Find where the given text appears and provide that cell's center as (x, y) coordinate. 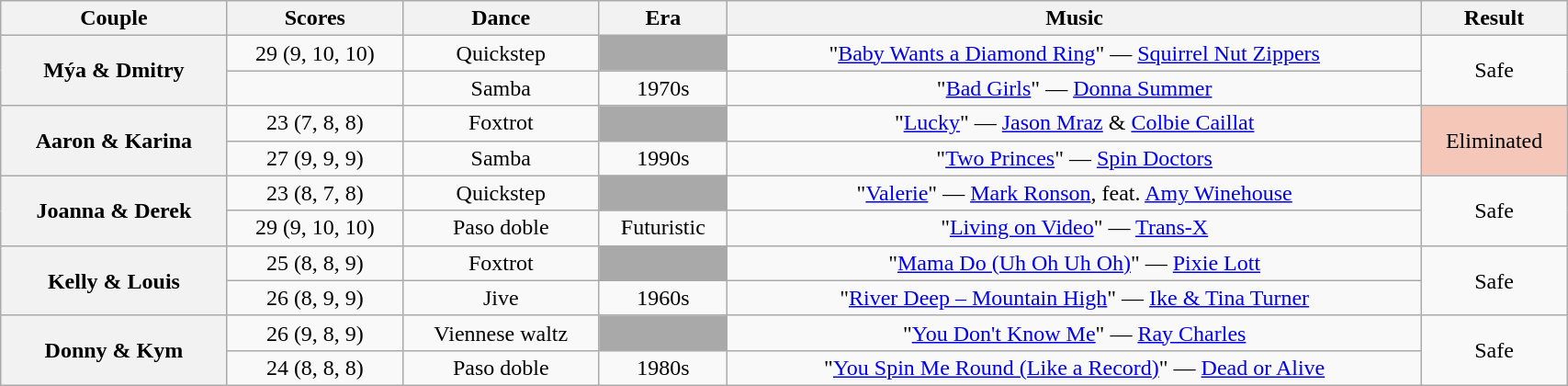
"Mama Do (Uh Oh Uh Oh)" — Pixie Lott (1075, 263)
Joanna & Derek (114, 210)
Eliminated (1494, 141)
Music (1075, 18)
27 (9, 9, 9) (315, 158)
23 (8, 7, 8) (315, 193)
"Bad Girls" — Donna Summer (1075, 88)
"Valerie" — Mark Ronson, feat. Amy Winehouse (1075, 193)
Jive (502, 298)
Dance (502, 18)
Mýa & Dmitry (114, 71)
"Living on Video" — Trans-X (1075, 228)
26 (9, 8, 9) (315, 333)
26 (8, 9, 9) (315, 298)
Donny & Kym (114, 350)
Kelly & Louis (114, 280)
"You Don't Know Me" — Ray Charles (1075, 333)
1990s (663, 158)
24 (8, 8, 8) (315, 368)
"Two Princes" — Spin Doctors (1075, 158)
"You Spin Me Round (Like a Record)" — Dead or Alive (1075, 368)
25 (8, 8, 9) (315, 263)
"Baby Wants a Diamond Ring" — Squirrel Nut Zippers (1075, 53)
1980s (663, 368)
Couple (114, 18)
Futuristic (663, 228)
Era (663, 18)
1970s (663, 88)
"Lucky" — Jason Mraz & Colbie Caillat (1075, 123)
Viennese waltz (502, 333)
Aaron & Karina (114, 141)
23 (7, 8, 8) (315, 123)
Result (1494, 18)
1960s (663, 298)
"River Deep – Mountain High" — Ike & Tina Turner (1075, 298)
Scores (315, 18)
